Return (X, Y) of the center of cell containing provided text 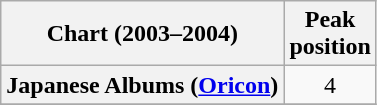
Japanese Albums (Oricon) (142, 85)
Chart (2003–2004) (142, 34)
4 (330, 85)
Peakposition (330, 34)
